Provide the [x, y] coordinate of the cell's center where the given text is located.  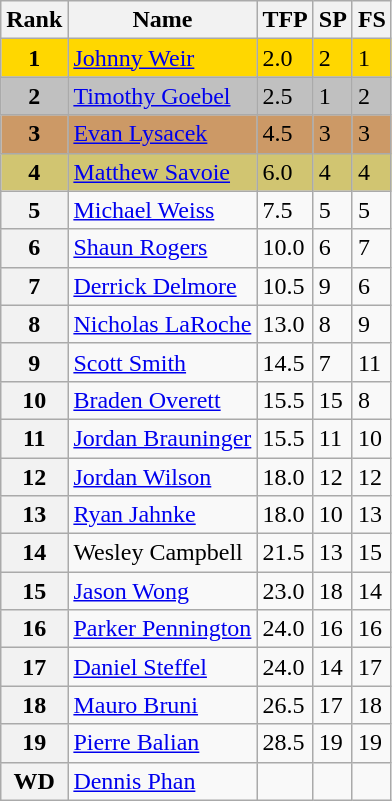
TFP [285, 20]
2.5 [285, 96]
Matthew Savoie [162, 172]
Name [162, 20]
13.0 [285, 324]
Wesley Campbell [162, 553]
28.5 [285, 743]
Daniel Steffel [162, 667]
Braden Overett [162, 400]
7.5 [285, 210]
Pierre Balian [162, 743]
Jordan Wilson [162, 477]
4.5 [285, 134]
Parker Pennington [162, 629]
10.0 [285, 248]
Timothy Goebel [162, 96]
2.0 [285, 58]
Michael Weiss [162, 210]
Rank [34, 20]
Dennis Phan [162, 781]
SP [332, 20]
23.0 [285, 591]
Derrick Delmore [162, 286]
Ryan Jahnke [162, 515]
Mauro Bruni [162, 705]
Nicholas LaRoche [162, 324]
Evan Lysacek [162, 134]
Jordan Brauninger [162, 438]
Shaun Rogers [162, 248]
WD [34, 781]
10.5 [285, 286]
Johnny Weir [162, 58]
Jason Wong [162, 591]
21.5 [285, 553]
26.5 [285, 705]
14.5 [285, 362]
FS [372, 20]
6.0 [285, 172]
Scott Smith [162, 362]
